Capture the cell that displays the provided text and extract its (x, y) central coordinate. 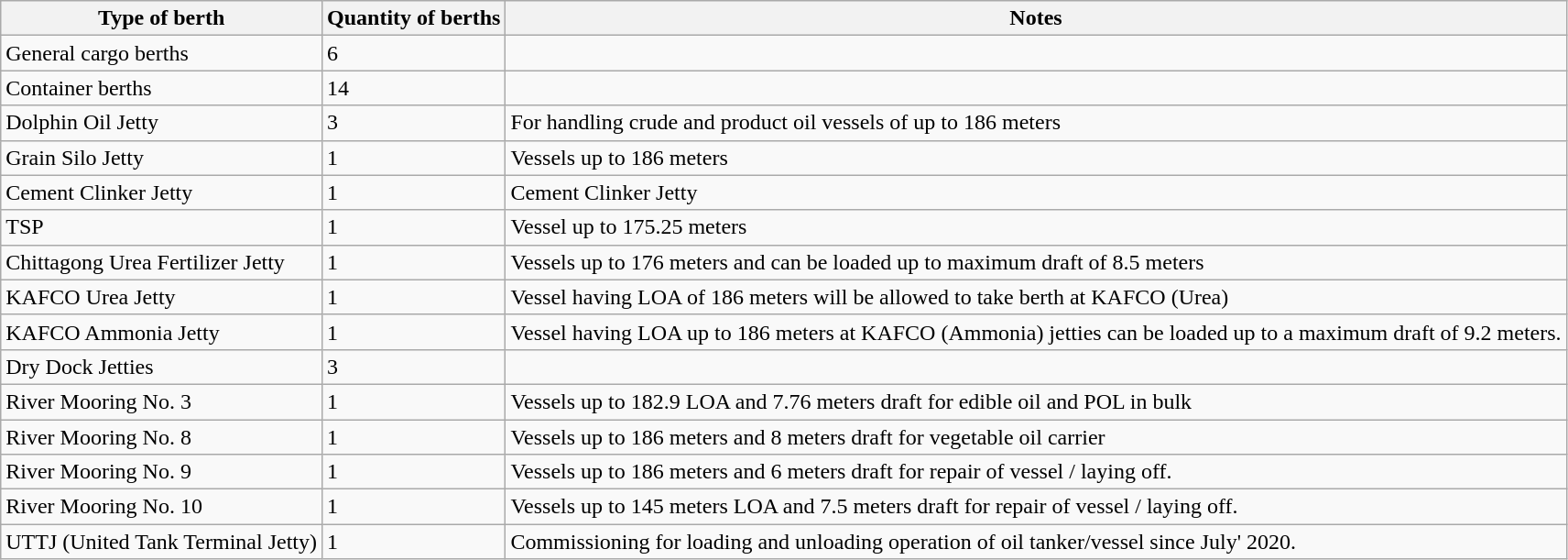
River Mooring No. 3 (161, 401)
River Mooring No. 8 (161, 437)
TSP (161, 227)
For handling crude and product oil vessels of up to 186 meters (1036, 123)
Notes (1036, 18)
General cargo berths (161, 53)
Vessels up to 186 meters (1036, 158)
Quantity of berths (413, 18)
Container berths (161, 88)
River Mooring No. 9 (161, 472)
KAFCO Urea Jetty (161, 297)
Vessel having LOA up to 186 meters at KAFCO (Ammonia) jetties can be loaded up to a maximum draft of 9.2 meters. (1036, 332)
6 (413, 53)
Vessels up to 186 meters and 6 meters draft for repair of vessel / laying off. (1036, 472)
Dry Dock Jetties (161, 367)
KAFCO Ammonia Jetty (161, 332)
14 (413, 88)
Vessel up to 175.25 meters (1036, 227)
Vessels up to 182.9 LOA and 7.76 meters draft for edible oil and POL in bulk (1036, 401)
Vessels up to 176 meters and can be loaded up to maximum draft of 8.5 meters (1036, 262)
Vessels up to 186 meters and 8 meters draft for vegetable oil carrier (1036, 437)
UTTJ (United Tank Terminal Jetty) (161, 542)
Type of berth (161, 18)
Grain Silo Jetty (161, 158)
Chittagong Urea Fertilizer Jetty (161, 262)
River Mooring No. 10 (161, 507)
Vessels up to 145 meters LOA and 7.5 meters draft for repair of vessel / laying off. (1036, 507)
Commissioning for loading and unloading operation of oil tanker/vessel since July' 2020. (1036, 542)
Dolphin Oil Jetty (161, 123)
Vessel having LOA of 186 meters will be allowed to take berth at KAFCO (Urea) (1036, 297)
